Provide the [X, Y] coordinate of the cell's center where the given text is located.  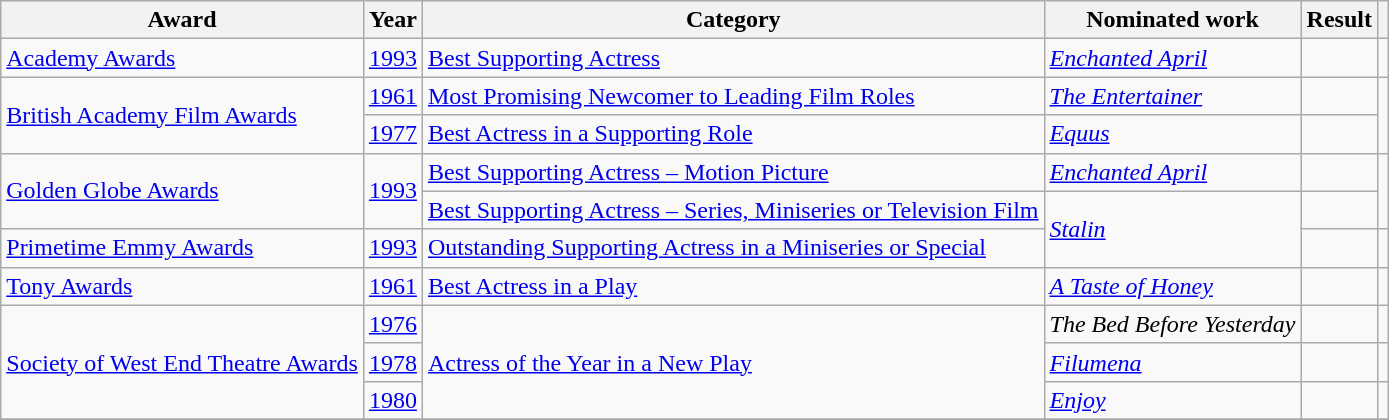
1976 [392, 324]
Outstanding Supporting Actress in a Miniseries or Special [733, 248]
1980 [392, 400]
Actress of the Year in a New Play [733, 362]
A Taste of Honey [1172, 286]
Tony Awards [182, 286]
Nominated work [1172, 20]
Award [182, 20]
Golden Globe Awards [182, 191]
Best Actress in a Play [733, 286]
Best Supporting Actress – Series, Miniseries or Television Film [733, 210]
Society of West End Theatre Awards [182, 362]
Enjoy [1172, 400]
Category [733, 20]
Academy Awards [182, 58]
Year [392, 20]
Equus [1172, 134]
Best Supporting Actress [733, 58]
1978 [392, 362]
The Bed Before Yesterday [1172, 324]
Best Actress in a Supporting Role [733, 134]
Primetime Emmy Awards [182, 248]
The Entertainer [1172, 96]
Result [1339, 20]
Best Supporting Actress – Motion Picture [733, 172]
1977 [392, 134]
Stalin [1172, 229]
Filumena [1172, 362]
British Academy Film Awards [182, 115]
Most Promising Newcomer to Leading Film Roles [733, 96]
